Detect which cell encompasses the target text, then output its [x, y] center coordinate. 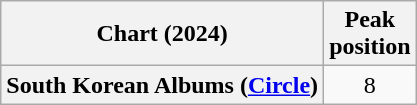
South Korean Albums (Circle) [162, 85]
Peakposition [370, 34]
8 [370, 85]
Chart (2024) [162, 34]
